Detect which cell encompasses the target text, then output its (x, y) center coordinate. 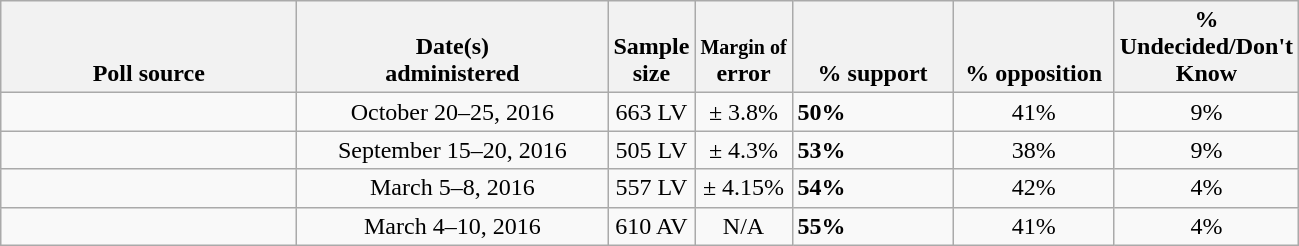
% support (872, 47)
March 5–8, 2016 (452, 188)
50% (872, 112)
42% (1034, 188)
October 20–25, 2016 (452, 112)
55% (872, 226)
53% (872, 150)
557 LV (652, 188)
Date(s)administered (452, 47)
± 3.8% (744, 112)
38% (1034, 150)
March 4–10, 2016 (452, 226)
September 15–20, 2016 (452, 150)
505 LV (652, 150)
610 AV (652, 226)
54% (872, 188)
± 4.15% (744, 188)
663 LV (652, 112)
Samplesize (652, 47)
N/A (744, 226)
± 4.3% (744, 150)
% opposition (1034, 47)
% Undecided/Don't Know (1206, 47)
Margin oferror (744, 47)
Poll source (149, 47)
